Provide the [x, y] coordinate of the cell's center where the given text is located.  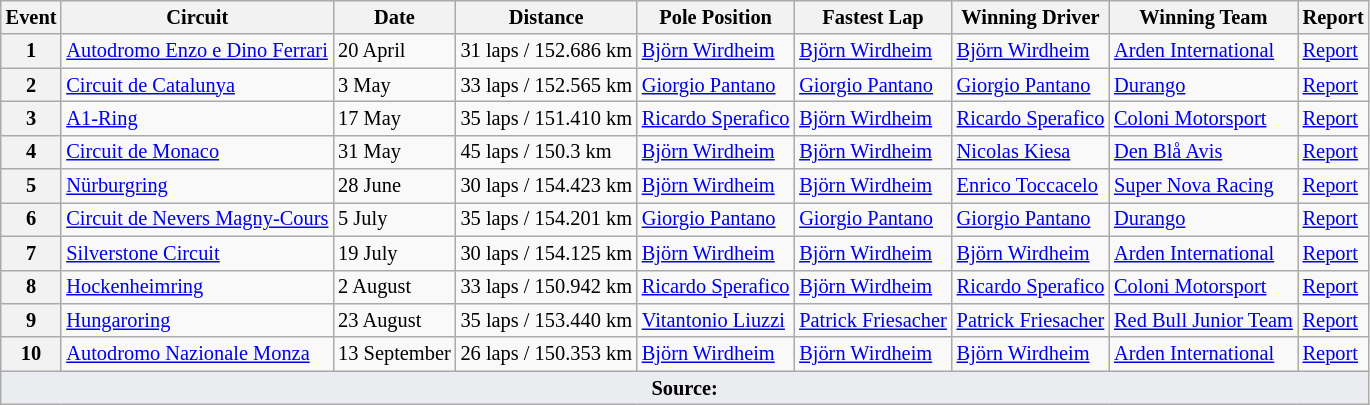
2 August [394, 287]
30 laps / 154.125 km [546, 253]
2 [32, 85]
5 [32, 186]
20 April [394, 51]
Circuit de Monaco [197, 152]
33 laps / 152.565 km [546, 85]
7 [32, 253]
Red Bull Junior Team [1204, 320]
3 [32, 118]
Pole Position [716, 17]
5 July [394, 219]
Winning Driver [1030, 17]
28 June [394, 186]
17 May [394, 118]
Circuit de Catalunya [197, 85]
Winning Team [1204, 17]
1 [32, 51]
Den Blå Avis [1204, 152]
Hockenheimring [197, 287]
31 laps / 152.686 km [546, 51]
Fastest Lap [872, 17]
Silverstone Circuit [197, 253]
Distance [546, 17]
31 May [394, 152]
10 [32, 354]
35 laps / 154.201 km [546, 219]
Circuit [197, 17]
4 [32, 152]
33 laps / 150.942 km [546, 287]
9 [32, 320]
Hungaroring [197, 320]
45 laps / 150.3 km [546, 152]
19 July [394, 253]
Super Nova Racing [1204, 186]
Source: [685, 388]
Circuit de Nevers Magny-Cours [197, 219]
A1-Ring [197, 118]
30 laps / 154.423 km [546, 186]
35 laps / 151.410 km [546, 118]
Nicolas Kiesa [1030, 152]
3 May [394, 85]
Autodromo Enzo e Dino Ferrari [197, 51]
Enrico Toccacelo [1030, 186]
26 laps / 150.353 km [546, 354]
13 September [394, 354]
Date [394, 17]
Nürburgring [197, 186]
Vitantonio Liuzzi [716, 320]
23 August [394, 320]
Event [32, 17]
8 [32, 287]
35 laps / 153.440 km [546, 320]
6 [32, 219]
Autodromo Nazionale Monza [197, 354]
